Output the [X, Y] coordinate of the center of the cell containing the given text.  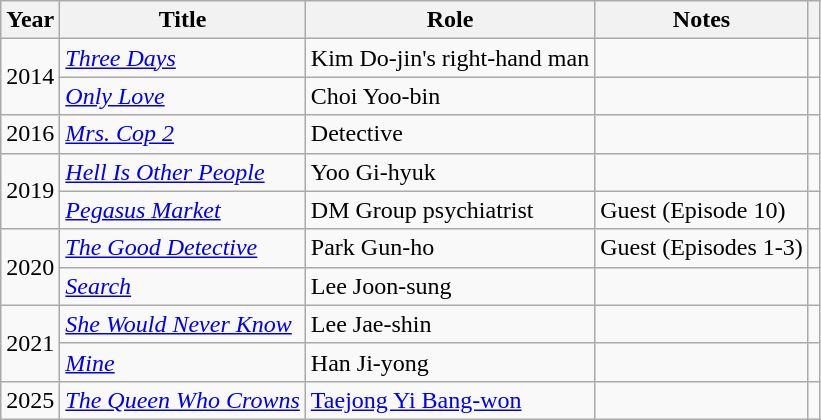
Kim Do-jin's right-hand man [450, 58]
She Would Never Know [183, 324]
The Good Detective [183, 248]
Lee Jae-shin [450, 324]
2019 [30, 191]
Title [183, 20]
Year [30, 20]
Han Ji-yong [450, 362]
Yoo Gi-hyuk [450, 172]
Detective [450, 134]
Mrs. Cop 2 [183, 134]
Taejong Yi Bang-won [450, 400]
Choi Yoo-bin [450, 96]
Three Days [183, 58]
2025 [30, 400]
2016 [30, 134]
Guest (Episodes 1-3) [702, 248]
Pegasus Market [183, 210]
Only Love [183, 96]
Park Gun-ho [450, 248]
The Queen Who Crowns [183, 400]
Notes [702, 20]
Guest (Episode 10) [702, 210]
2014 [30, 77]
2020 [30, 267]
DM Group psychiatrist [450, 210]
Hell Is Other People [183, 172]
Role [450, 20]
Search [183, 286]
Mine [183, 362]
Lee Joon-sung [450, 286]
2021 [30, 343]
